Return (x, y) of the center of cell containing provided text 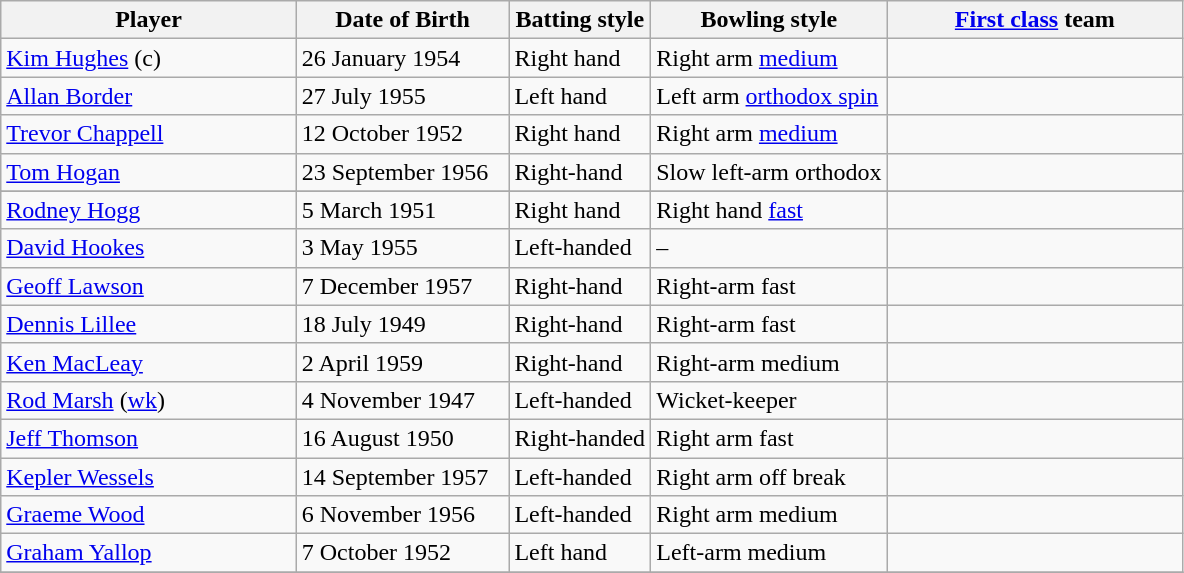
Right-handed (580, 438)
14 September 1957 (402, 477)
18 July 1949 (402, 324)
Trevor Chappell (148, 134)
Rod Marsh (wk) (148, 400)
Bowling style (769, 20)
7 October 1952 (402, 553)
Right arm fast (769, 438)
Batting style (580, 20)
26 January 1954 (402, 58)
– (769, 248)
Kim Hughes (c) (148, 58)
6 November 1956 (402, 515)
Left-arm medium (769, 553)
Allan Border (148, 96)
Ken MacLeay (148, 362)
Tom Hogan (148, 172)
27 July 1955 (402, 96)
12 October 1952 (402, 134)
Player (148, 20)
5 March 1951 (402, 210)
Geoff Lawson (148, 286)
Right-arm medium (769, 362)
Slow left-arm orthodox (769, 172)
Wicket-keeper (769, 400)
3 May 1955 (402, 248)
Rodney Hogg (148, 210)
Jeff Thomson (148, 438)
Graeme Wood (148, 515)
Right hand fast (769, 210)
Left arm orthodox spin (769, 96)
Dennis Lillee (148, 324)
Kepler Wessels (148, 477)
2 April 1959 (402, 362)
Date of Birth (402, 20)
7 December 1957 (402, 286)
4 November 1947 (402, 400)
23 September 1956 (402, 172)
16 August 1950 (402, 438)
Graham Yallop (148, 553)
David Hookes (148, 248)
Right arm off break (769, 477)
First class team (1034, 20)
